Capture the cell that displays the provided text and extract its (x, y) central coordinate. 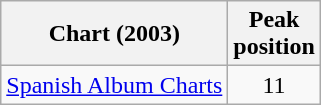
Peakposition (274, 34)
Spanish Album Charts (114, 85)
Chart (2003) (114, 34)
11 (274, 85)
